Locate the cell with the specified text and output its (X, Y) center coordinate. 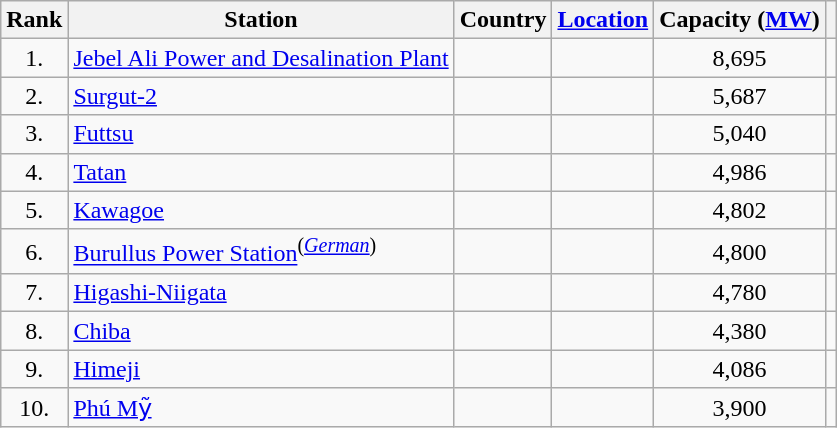
Futtsu (261, 134)
Location (603, 20)
8. (34, 331)
Kawagoe (261, 210)
Phú Mỹ (261, 408)
Chiba (261, 331)
Capacity (MW) (740, 20)
4,802 (740, 210)
2. (34, 96)
4,986 (740, 172)
4,800 (740, 252)
5. (34, 210)
Burullus Power Station(German) (261, 252)
3,900 (740, 408)
8,695 (740, 58)
4,780 (740, 293)
Country (503, 20)
7. (34, 293)
Tatan (261, 172)
9. (34, 369)
4,380 (740, 331)
4. (34, 172)
3. (34, 134)
5,687 (740, 96)
1. (34, 58)
Higashi-Niigata (261, 293)
4,086 (740, 369)
Himeji (261, 369)
5,040 (740, 134)
Surgut-2 (261, 96)
Jebel Ali Power and Desalination Plant (261, 58)
10. (34, 408)
Station (261, 20)
Rank (34, 20)
6. (34, 252)
